Return [x, y] of the center of cell containing provided text 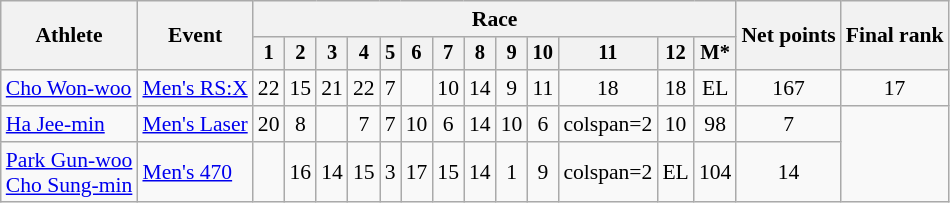
20 [269, 124]
98 [716, 124]
Men's RS:X [194, 88]
16 [301, 172]
2 [301, 54]
Race [495, 19]
167 [788, 88]
Park Gun-wooCho Sung-min [70, 172]
Athlete [70, 36]
21 [332, 88]
Men's Laser [194, 124]
5 [390, 54]
12 [676, 54]
Ha Jee-min [70, 124]
Net points [788, 36]
Final rank [895, 36]
Cho Won-woo [70, 88]
Men's 470 [194, 172]
104 [716, 172]
Event [194, 36]
M* [716, 54]
4 [364, 54]
